Provide the [x, y] coordinate of the cell's center where the given text is located.  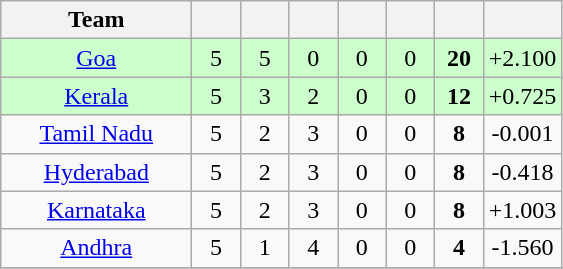
Hyderabad [96, 172]
+0.725 [522, 96]
Karnataka [96, 210]
-0.001 [522, 134]
+2.100 [522, 58]
Goa [96, 58]
-0.418 [522, 172]
12 [460, 96]
-1.560 [522, 248]
20 [460, 58]
Tamil Nadu [96, 134]
Team [96, 20]
Andhra [96, 248]
+1.003 [522, 210]
Kerala [96, 96]
1 [264, 248]
